Extract the (x, y) coordinate from the center of the cell holding the provided text.  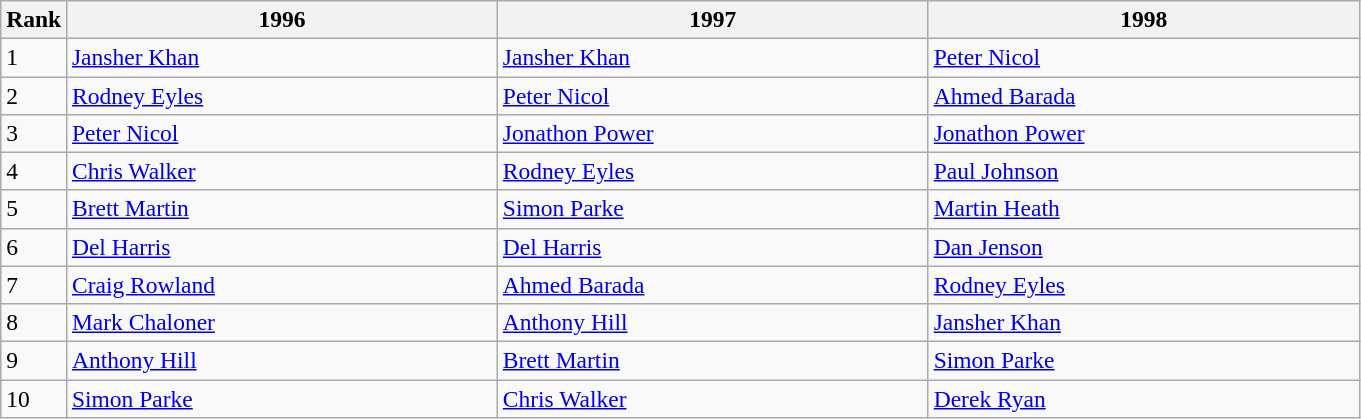
Martin Heath (1144, 209)
Rank (34, 19)
1997 (712, 19)
Dan Jenson (1144, 247)
6 (34, 247)
9 (34, 360)
Derek Ryan (1144, 398)
10 (34, 398)
Paul Johnson (1144, 171)
5 (34, 209)
Mark Chaloner (282, 322)
3 (34, 133)
8 (34, 322)
1 (34, 57)
1998 (1144, 19)
4 (34, 171)
1996 (282, 19)
2 (34, 95)
7 (34, 285)
Craig Rowland (282, 285)
